From the cell containing the given text, extract its center point as (x, y) coordinate. 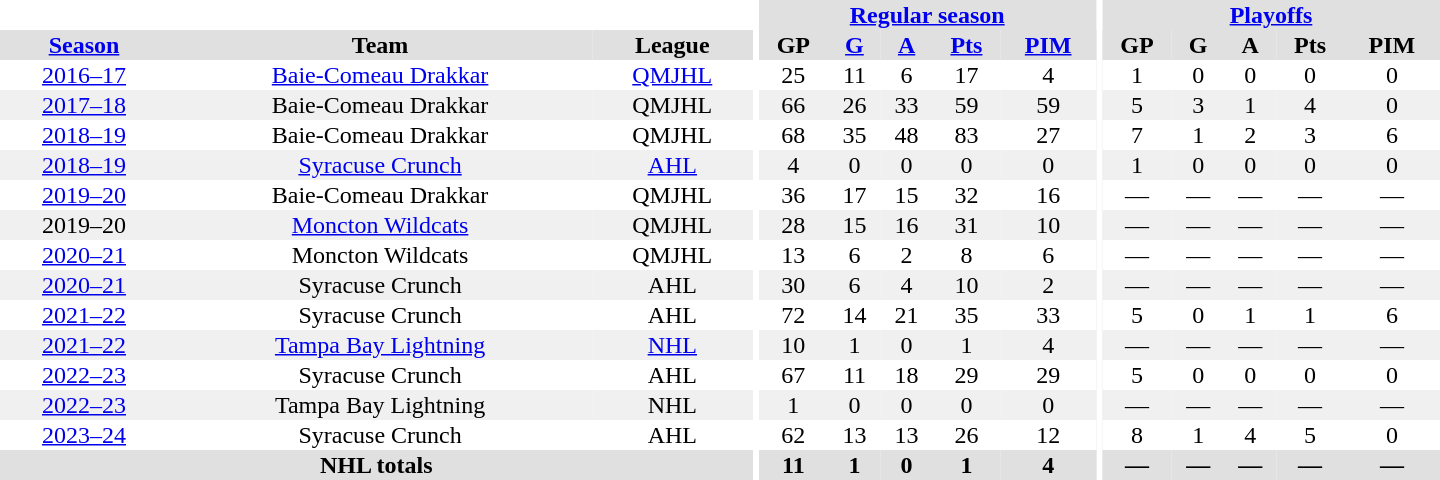
32 (967, 195)
Regular season (927, 15)
7 (1137, 135)
21 (907, 315)
2023–24 (84, 435)
30 (793, 285)
62 (793, 435)
31 (967, 225)
83 (967, 135)
72 (793, 315)
25 (793, 75)
68 (793, 135)
2016–17 (84, 75)
14 (854, 315)
12 (1048, 435)
Team (380, 45)
2017–18 (84, 105)
NHL totals (376, 465)
48 (907, 135)
28 (793, 225)
67 (793, 375)
66 (793, 105)
27 (1048, 135)
18 (907, 375)
36 (793, 195)
League (672, 45)
Season (84, 45)
Playoffs (1271, 15)
